Identify which cell holds the provided text, then report its (x, y) central coordinate. 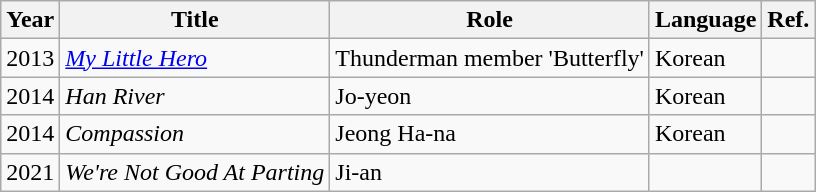
We're Not Good At Parting (195, 172)
Ji-an (490, 172)
2013 (30, 58)
Ref. (788, 20)
Compassion (195, 134)
My Little Hero (195, 58)
Title (195, 20)
2021 (30, 172)
Role (490, 20)
Jo-yeon (490, 96)
Language (705, 20)
Thunderman member 'Butterfly' (490, 58)
Year (30, 20)
Jeong Ha-na (490, 134)
Han River (195, 96)
